Output the [X, Y] coordinate of the center of the cell containing the given text.  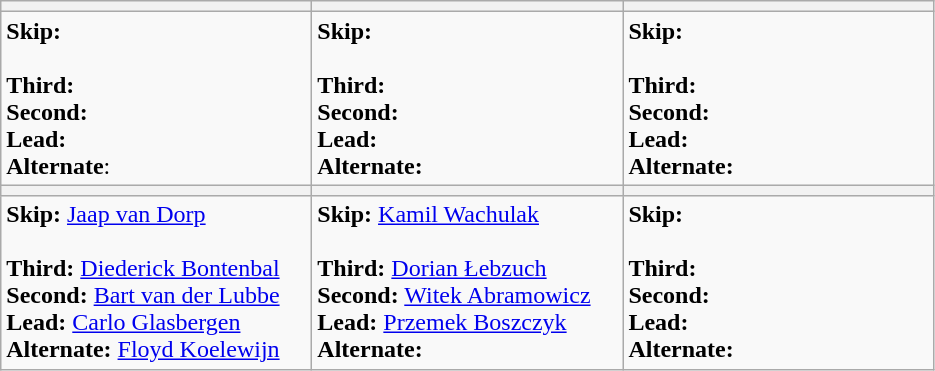
Skip: Kamil Wachulak Third: Dorian Łebzuch Second: Witek Abramowicz Lead: Przemek Boszczyk Alternate: [468, 282]
Skip: Jaap van DorpThird: Diederick Bontenbal Second: Bart van der Lubbe Lead: Carlo Glasbergen Alternate: Floyd Koelewijn [156, 282]
